Search for the cell housing the specified text and yield its (x, y) center coordinate. 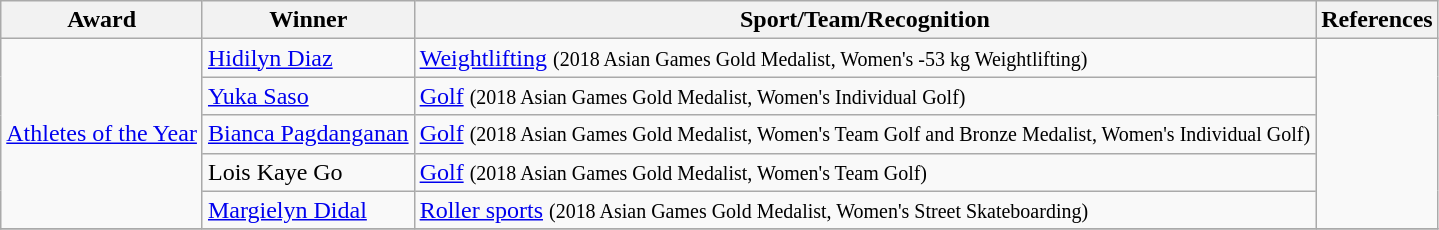
Award (102, 20)
Winner (308, 20)
Weightlifting (2018 Asian Games Gold Medalist, Women's -53 kg Weightlifting) (865, 58)
Golf (2018 Asian Games Gold Medalist, Women's Individual Golf) (865, 96)
References (1378, 20)
Golf (2018 Asian Games Gold Medalist, Women's Team Golf and Bronze Medalist, Women's Individual Golf) (865, 134)
Roller sports (2018 Asian Games Gold Medalist, Women's Street Skateboarding) (865, 210)
Bianca Pagdanganan (308, 134)
Yuka Saso (308, 96)
Lois Kaye Go (308, 172)
Golf (2018 Asian Games Gold Medalist, Women's Team Golf) (865, 172)
Hidilyn Diaz (308, 58)
Athletes of the Year (102, 134)
Margielyn Didal (308, 210)
Sport/Team/Recognition (865, 20)
